Return the [X, Y] coordinate for the center point of the cell that contains the specified text.  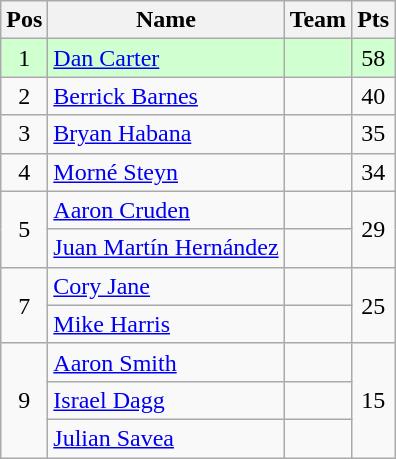
Bryan Habana [166, 134]
34 [374, 172]
29 [374, 229]
35 [374, 134]
40 [374, 96]
3 [24, 134]
1 [24, 58]
9 [24, 400]
Pos [24, 20]
Team [318, 20]
Aaron Cruden [166, 210]
Mike Harris [166, 324]
7 [24, 305]
Israel Dagg [166, 400]
Aaron Smith [166, 362]
Juan Martín Hernández [166, 248]
58 [374, 58]
Pts [374, 20]
5 [24, 229]
Dan Carter [166, 58]
Name [166, 20]
15 [374, 400]
4 [24, 172]
25 [374, 305]
Julian Savea [166, 438]
Berrick Barnes [166, 96]
Cory Jane [166, 286]
2 [24, 96]
Morné Steyn [166, 172]
